Identify which cell holds the provided text, then report its (x, y) central coordinate. 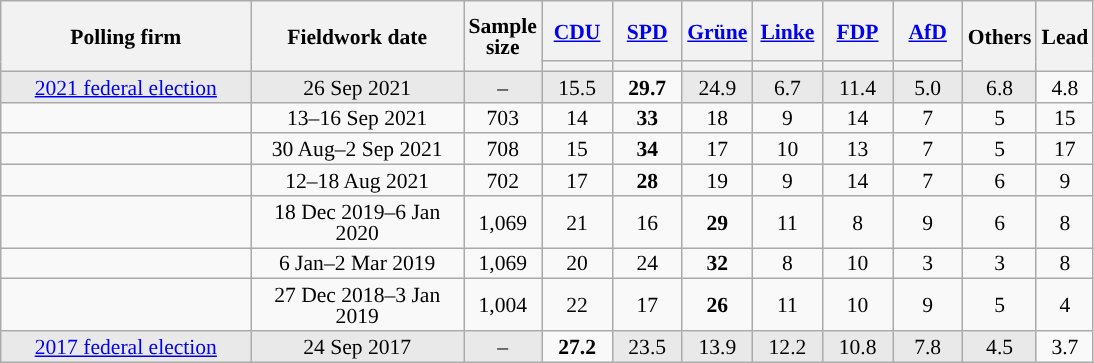
20 (577, 264)
23.5 (647, 346)
708 (503, 150)
4 (1064, 305)
29.7 (647, 86)
18 (717, 118)
12.2 (787, 346)
15.5 (577, 86)
702 (503, 180)
6.7 (787, 86)
13–16 Sep 2021 (358, 118)
27 Dec 2018–3 Jan 2019 (358, 305)
24 Sep 2017 (358, 346)
33 (647, 118)
30 Aug–2 Sep 2021 (358, 150)
24.9 (717, 86)
18 Dec 2019–6 Jan 2020 (358, 222)
6 Jan–2 Mar 2019 (358, 264)
27.2 (577, 346)
34 (647, 150)
26 Sep 2021 (358, 86)
703 (503, 118)
SPD (647, 31)
19 (717, 180)
29 (717, 222)
2017 federal election (126, 346)
4.8 (1064, 86)
6.8 (1000, 86)
28 (647, 180)
32 (717, 264)
13 (857, 150)
3.7 (1064, 346)
16 (647, 222)
11.4 (857, 86)
Linke (787, 31)
5.0 (928, 86)
26 (717, 305)
Others (1000, 36)
1,004 (503, 305)
Samplesize (503, 36)
21 (577, 222)
Polling firm (126, 36)
10.8 (857, 346)
12–18 Aug 2021 (358, 180)
CDU (577, 31)
22 (577, 305)
13.9 (717, 346)
4.5 (1000, 346)
7.8 (928, 346)
AfD (928, 31)
Lead (1064, 36)
Grüne (717, 31)
2021 federal election (126, 86)
Fieldwork date (358, 36)
24 (647, 264)
FDP (857, 31)
